Scan for the cell matching the given text and deliver its [x, y] coordinate at center. 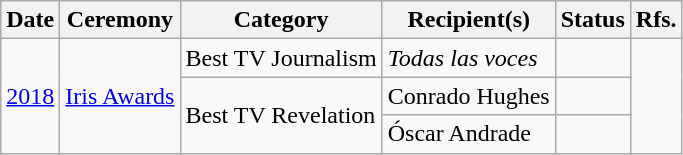
2018 [30, 96]
Óscar Andrade [468, 134]
Todas las voces [468, 58]
Status [592, 20]
Rfs. [656, 20]
Recipient(s) [468, 20]
Date [30, 20]
Ceremony [120, 20]
Iris Awards [120, 96]
Category [281, 20]
Best TV Revelation [281, 115]
Conrado Hughes [468, 96]
Best TV Journalism [281, 58]
